Search for the cell housing the specified text and yield its (X, Y) center coordinate. 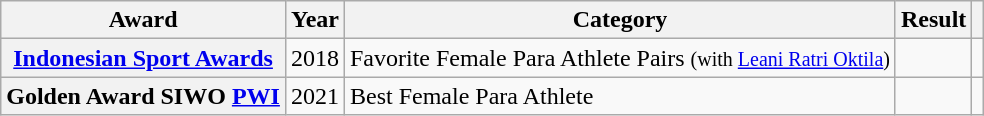
Favorite Female Para Athlete Pairs (with Leani Ratri Oktila) (620, 58)
Indonesian Sport Awards (144, 58)
Best Female Para Athlete (620, 96)
2021 (314, 96)
Award (144, 20)
Year (314, 20)
Golden Award SIWO PWI (144, 96)
Category (620, 20)
2018 (314, 58)
Result (933, 20)
